Scan for the cell matching the given text and deliver its (X, Y) coordinate at center. 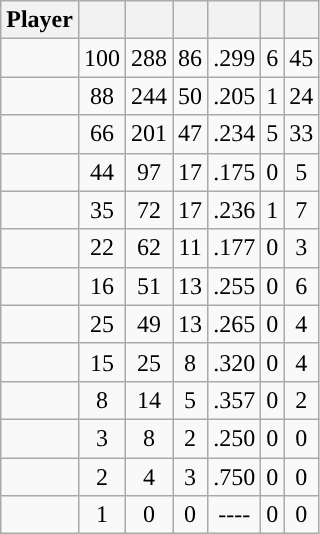
35 (102, 210)
51 (150, 286)
.255 (234, 286)
.265 (234, 324)
49 (150, 324)
86 (190, 58)
7 (302, 210)
66 (102, 134)
24 (302, 96)
.205 (234, 96)
50 (190, 96)
33 (302, 134)
47 (190, 134)
15 (102, 362)
11 (190, 248)
14 (150, 400)
22 (102, 248)
.250 (234, 438)
.299 (234, 58)
201 (150, 134)
97 (150, 172)
Player (40, 20)
288 (150, 58)
100 (102, 58)
---- (234, 515)
.175 (234, 172)
244 (150, 96)
62 (150, 248)
.320 (234, 362)
45 (302, 58)
16 (102, 286)
.177 (234, 248)
88 (102, 96)
44 (102, 172)
.236 (234, 210)
.357 (234, 400)
72 (150, 210)
.750 (234, 477)
.234 (234, 134)
